Locate the cell with the specified text and output its (X, Y) center coordinate. 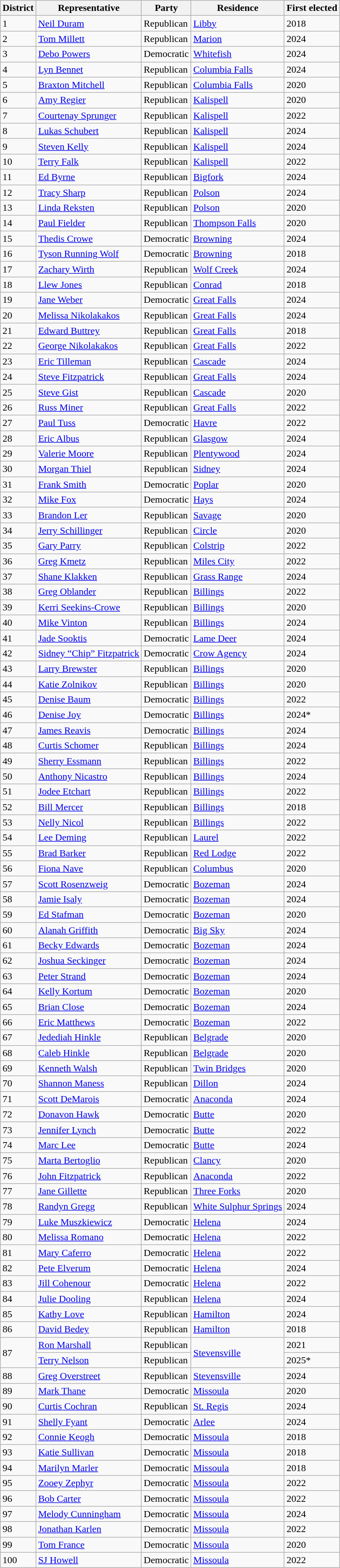
Randyn Gregg (89, 1207)
Jodee Etchart (89, 792)
14 (18, 223)
Jonathan Karlen (89, 1529)
Twin Bridges (238, 1068)
37 (18, 576)
90 (18, 1406)
99 (18, 1545)
Jedediah Hinkle (89, 1038)
Scott DeMarois (89, 1099)
Ed Byrne (89, 177)
38 (18, 592)
2021 (312, 1345)
43 (18, 669)
Mike Fox (89, 500)
Steve Fitzpatrick (89, 377)
Alanah Griffith (89, 930)
Kenneth Walsh (89, 1068)
60 (18, 930)
Luke Muszkiewicz (89, 1222)
Colstrip (238, 546)
Fiona Nave (89, 868)
2 (18, 39)
88 (18, 1375)
Braxton Mitchell (89, 85)
26 (18, 407)
Pete Elverum (89, 1268)
Party (166, 8)
Anthony Nicastro (89, 776)
58 (18, 899)
70 (18, 1084)
Denise Joy (89, 715)
67 (18, 1038)
44 (18, 684)
Miles City (238, 561)
Clancy (238, 1160)
Lukas Schubert (89, 131)
Lee Deming (89, 838)
Scott Rosenzweig (89, 884)
56 (18, 868)
Eric Albus (89, 438)
Melissa Nikolakakos (89, 315)
Linda Reksten (89, 208)
District (18, 8)
18 (18, 285)
82 (18, 1268)
Nelly Nicol (89, 822)
81 (18, 1253)
Peter Strand (89, 976)
Representative (89, 8)
4 (18, 69)
Tyson Running Wolf (89, 254)
St. Regis (238, 1406)
76 (18, 1176)
Sidney (238, 469)
65 (18, 1007)
2024* (312, 715)
Conrad (238, 285)
61 (18, 945)
George Nikolakakos (89, 346)
Kathy Love (89, 1314)
Plentywood (238, 454)
Zachary Wirth (89, 269)
95 (18, 1483)
35 (18, 546)
John Fitzpatrick (89, 1176)
80 (18, 1237)
79 (18, 1222)
31 (18, 484)
Katie Zolnikov (89, 684)
74 (18, 1145)
Arlee (238, 1421)
Havre (238, 423)
Three Forks (238, 1191)
39 (18, 607)
Katie Sullivan (89, 1453)
Thompson Falls (238, 223)
Poplar (238, 484)
Paul Fielder (89, 223)
Jennifer Lynch (89, 1130)
59 (18, 914)
33 (18, 515)
73 (18, 1130)
Columbus (238, 868)
41 (18, 638)
Shelly Fyant (89, 1421)
Lyn Bennet (89, 69)
Lame Deer (238, 638)
86 (18, 1329)
2025* (312, 1360)
42 (18, 653)
Debo Powers (89, 54)
Jane Gillette (89, 1191)
Donavon Hawk (89, 1114)
Amy Regier (89, 100)
Jerry Schillinger (89, 530)
72 (18, 1114)
Wolf Creek (238, 269)
Curtis Schomer (89, 746)
51 (18, 792)
9 (18, 146)
Denise Baum (89, 700)
Frank Smith (89, 484)
Greg Oblander (89, 592)
34 (18, 530)
Kelly Kortum (89, 992)
Valerie Moore (89, 454)
22 (18, 346)
Melissa Romano (89, 1237)
Neil Duram (89, 23)
68 (18, 1053)
David Bedey (89, 1329)
84 (18, 1299)
Morgan Thiel (89, 469)
6 (18, 100)
21 (18, 331)
83 (18, 1283)
Brandon Ler (89, 515)
James Reavis (89, 730)
10 (18, 161)
11 (18, 177)
91 (18, 1421)
23 (18, 361)
47 (18, 730)
Laurel (238, 838)
77 (18, 1191)
45 (18, 700)
63 (18, 976)
Whitefish (238, 54)
46 (18, 715)
12 (18, 193)
16 (18, 254)
Thedis Crowe (89, 239)
71 (18, 1099)
94 (18, 1468)
Greg Kmetz (89, 561)
Residence (238, 8)
75 (18, 1160)
92 (18, 1437)
100 (18, 1560)
48 (18, 746)
17 (18, 269)
49 (18, 761)
Marilyn Marler (89, 1468)
Greg Overstreet (89, 1375)
Paul Tuss (89, 423)
97 (18, 1514)
Caleb Hinkle (89, 1053)
32 (18, 500)
Russ Miner (89, 407)
Glasgow (238, 438)
57 (18, 884)
Courtenay Sprunger (89, 115)
36 (18, 561)
Terry Nelson (89, 1360)
69 (18, 1068)
Jade Sooktis (89, 638)
Kerri Seekins-Crowe (89, 607)
Connie Keogh (89, 1437)
Savage (238, 515)
13 (18, 208)
27 (18, 423)
1 (18, 23)
Ed Stafman (89, 914)
66 (18, 1022)
Shane Klakken (89, 576)
Brad Barker (89, 853)
98 (18, 1529)
Eric Tilleman (89, 361)
20 (18, 315)
7 (18, 115)
Crow Agency (238, 653)
50 (18, 776)
19 (18, 300)
55 (18, 853)
15 (18, 239)
Steve Gist (89, 392)
Larry Brewster (89, 669)
Mike Vinton (89, 623)
87 (18, 1352)
93 (18, 1453)
Libby (238, 23)
Jill Cohenour (89, 1283)
Llew Jones (89, 285)
Brian Close (89, 1007)
24 (18, 377)
5 (18, 85)
52 (18, 807)
Eric Matthews (89, 1022)
53 (18, 822)
28 (18, 438)
54 (18, 838)
Dillon (238, 1084)
Big Sky (238, 930)
85 (18, 1314)
Jamie Isaly (89, 899)
8 (18, 131)
First elected (312, 8)
40 (18, 623)
Bigfork (238, 177)
64 (18, 992)
Becky Edwards (89, 945)
25 (18, 392)
Zooey Zephyr (89, 1483)
White Sulphur Springs (238, 1207)
Mark Thane (89, 1391)
78 (18, 1207)
Joshua Seckinger (89, 961)
Marion (238, 39)
96 (18, 1499)
Jane Weber (89, 300)
Ron Marshall (89, 1345)
Bob Carter (89, 1499)
89 (18, 1391)
Julie Dooling (89, 1299)
Mary Caferro (89, 1253)
Edward Buttrey (89, 331)
Grass Range (238, 576)
Tracy Sharp (89, 193)
Steven Kelly (89, 146)
Marta Bertoglio (89, 1160)
Sidney “Chip” Fitzpatrick (89, 653)
30 (18, 469)
Shannon Maness (89, 1084)
Hays (238, 500)
Melody Cunningham (89, 1514)
SJ Howell (89, 1560)
Terry Falk (89, 161)
Bill Mercer (89, 807)
Circle (238, 530)
29 (18, 454)
62 (18, 961)
Curtis Cochran (89, 1406)
Gary Parry (89, 546)
Tom Millett (89, 39)
Red Lodge (238, 853)
Marc Lee (89, 1145)
Tom France (89, 1545)
3 (18, 54)
Sherry Essmann (89, 761)
